Output the [x, y] coordinate of the center of the cell containing the given text.  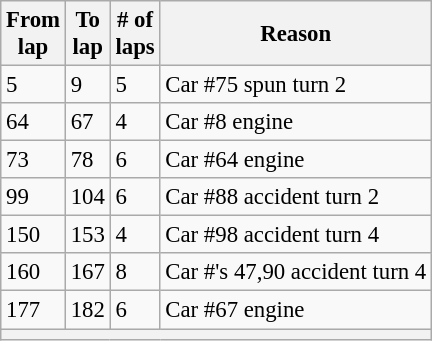
182 [88, 310]
67 [88, 122]
150 [34, 235]
Car #'s 47,90 accident turn 4 [296, 273]
167 [88, 273]
9 [88, 85]
Car #8 engine [296, 122]
Car #98 accident turn 4 [296, 235]
Car #75 spun turn 2 [296, 85]
104 [88, 197]
64 [34, 122]
8 [135, 273]
Tolap [88, 34]
# oflaps [135, 34]
99 [34, 197]
Fromlap [34, 34]
Reason [296, 34]
177 [34, 310]
160 [34, 273]
78 [88, 160]
Car #67 engine [296, 310]
153 [88, 235]
Car #64 engine [296, 160]
Car #88 accident turn 2 [296, 197]
73 [34, 160]
